Return (x, y) of the center of cell containing provided text 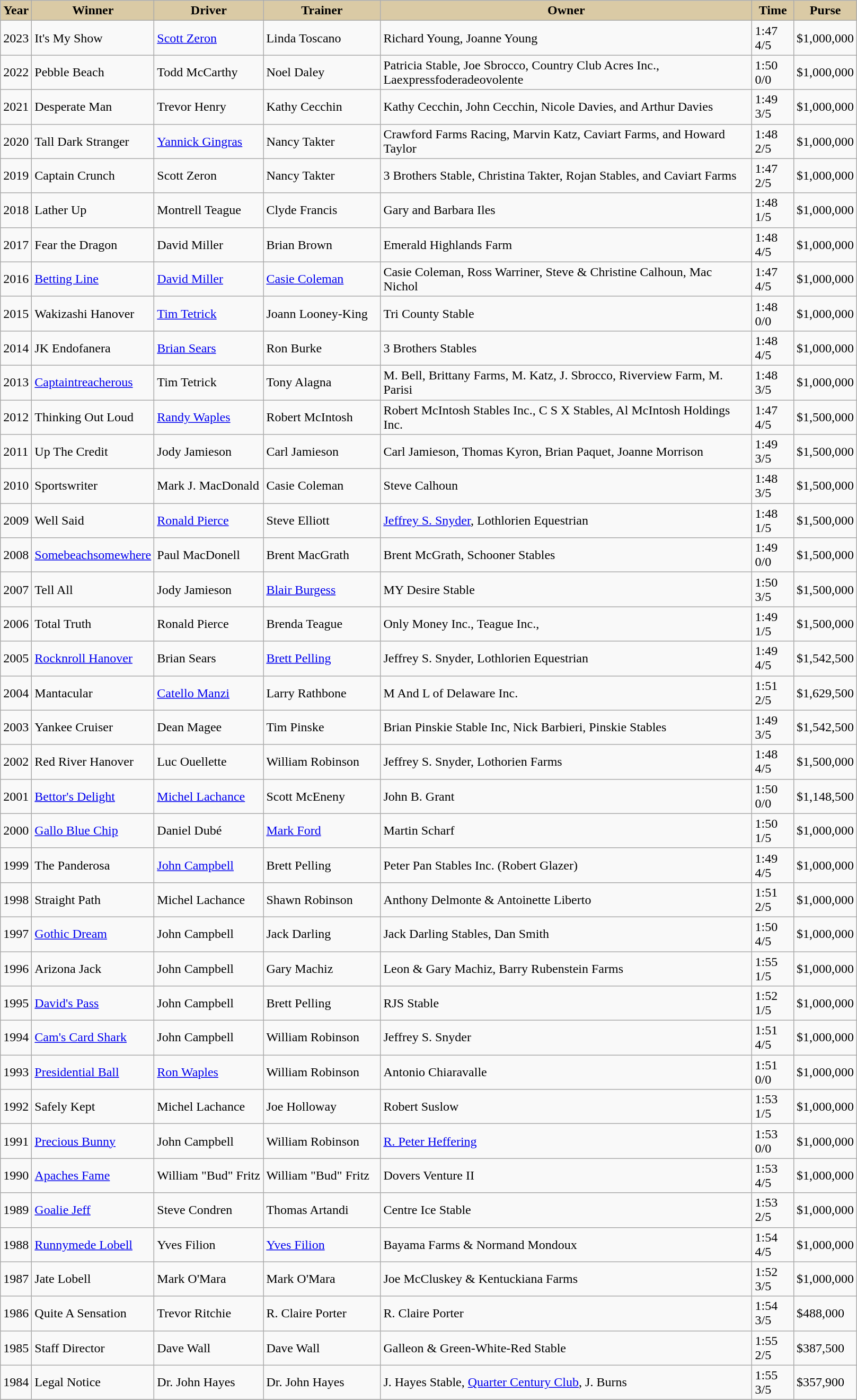
Steve Elliott (322, 520)
Driver (209, 11)
Tri County Stable (566, 314)
Well Said (93, 520)
Mark J. MacDonald (209, 486)
Carl Jamieson (322, 451)
Joe McCluskey & Kentuckiana Farms (566, 1279)
Luc Ouellette (209, 762)
Thinking Out Loud (93, 417)
Ron Burke (322, 348)
Gary and Barbara Iles (566, 210)
Crawford Farms Racing, Marvin Katz, Caviart Farms, and Howard Taylor (566, 141)
2001 (16, 796)
Robert Suslow (566, 1106)
Brent MacGrath (322, 555)
Daniel Dubé (209, 831)
Gallo Blue Chip (93, 831)
2014 (16, 348)
1989 (16, 1210)
Tall Dark Stranger (93, 141)
2021 (16, 107)
1:55 3/5 (773, 1382)
Centre Ice Stable (566, 1210)
Brian Pinskie Stable Inc, Nick Barbieri, Pinskie Stables (566, 727)
Joe Holloway (322, 1106)
Somebeachsomewhere (93, 555)
1:47 2/5 (773, 176)
1994 (16, 1038)
Catello Manzi (209, 693)
$1,148,500 (826, 796)
Tim Pinske (322, 727)
Todd McCarthy (209, 72)
Anthony Delmonte & Antoinette Liberto (566, 900)
Total Truth (93, 624)
1:53 1/5 (773, 1106)
1:48 0/0 (773, 314)
Leon & Gary Machiz, Barry Rubenstein Farms (566, 969)
1:52 3/5 (773, 1279)
Kathy Cecchin, John Cecchin, Nicole Davies, and Arthur Davies (566, 107)
Pebble Beach (93, 72)
Jack Darling Stables, Dan Smith (566, 934)
Tell All (93, 589)
R. Peter Heffering (566, 1141)
1:55 1/5 (773, 969)
1999 (16, 865)
It's My Show (93, 38)
Mark Ford (322, 831)
1:54 3/5 (773, 1313)
Steve Condren (209, 1210)
Brenda Teague (322, 624)
Galleon & Green-White-Red Stable (566, 1348)
1998 (16, 900)
Safely Kept (93, 1106)
2007 (16, 589)
Jeffrey S. Snyder (566, 1038)
2005 (16, 658)
1:50 3/5 (773, 589)
Clyde Francis (322, 210)
Noel Daley (322, 72)
Carl Jamieson, Thomas Kyron, Brian Paquet, Joanne Morrison (566, 451)
Sportswriter (93, 486)
Kathy Cecchin (322, 107)
1993 (16, 1073)
M And L of Delaware Inc. (566, 693)
2019 (16, 176)
1:49 1/5 (773, 624)
2015 (16, 314)
1992 (16, 1106)
Wakizashi Hanover (93, 314)
1:50 4/5 (773, 934)
1:53 2/5 (773, 1210)
Gothic Dream (93, 934)
Jeffrey S. Snyder, Lothorien Farms (566, 762)
Larry Rathbone (322, 693)
1997 (16, 934)
1:55 2/5 (773, 1348)
Owner (566, 11)
1987 (16, 1279)
Tony Alagna (322, 383)
1:51 4/5 (773, 1038)
Betting Line (93, 279)
JK Endofanera (93, 348)
Desperate Man (93, 107)
Steve Calhoun (566, 486)
Trevor Henry (209, 107)
RJS Stable (566, 1004)
$1,629,500 (826, 693)
Trevor Ritchie (209, 1313)
1996 (16, 969)
1:50 1/5 (773, 831)
Shawn Robinson (322, 900)
MY Desire Stable (566, 589)
Jate Lobell (93, 1279)
Brent McGrath, Schooner Stables (566, 555)
1995 (16, 1004)
Presidential Ball (93, 1073)
Arizona Jack (93, 969)
$387,500 (826, 1348)
Peter Pan Stables Inc. (Robert Glazer) (566, 865)
Joann Looney-King (322, 314)
Martin Scharf (566, 831)
1986 (16, 1313)
2017 (16, 245)
2018 (16, 210)
Rocknroll Hanover (93, 658)
1985 (16, 1348)
2008 (16, 555)
John B. Grant (566, 796)
1:49 0/0 (773, 555)
Robert McIntosh Stables Inc., C S X Stables, Al McIntosh Holdings Inc. (566, 417)
Robert McIntosh (322, 417)
1990 (16, 1175)
Quite A Sensation (93, 1313)
Year (16, 11)
1988 (16, 1244)
J. Hayes Stable, Quarter Century Club, J. Burns (566, 1382)
2002 (16, 762)
Montrell Teague (209, 210)
Red River Hanover (93, 762)
Ron Waples (209, 1073)
David's Pass (93, 1004)
2016 (16, 279)
Richard Young, Joanne Young (566, 38)
Emerald Highlands Farm (566, 245)
Straight Path (93, 900)
Staff Director (93, 1348)
Paul MacDonell (209, 555)
1984 (16, 1382)
2012 (16, 417)
Captain Crunch (93, 176)
Linda Toscano (322, 38)
1:48 2/5 (773, 141)
Casie Coleman, Ross Warriner, Steve & Christine Calhoun, Mac Nichol (566, 279)
Lather Up (93, 210)
$357,900 (826, 1382)
1991 (16, 1141)
Purse (826, 11)
2011 (16, 451)
Dovers Venture II (566, 1175)
Captaintreacherous (93, 383)
2003 (16, 727)
1:51 0/0 (773, 1073)
Patricia Stable, Joe Sbrocco, Country Club Acres Inc., Laexpressfoderadeovolente (566, 72)
Cam's Card Shark (93, 1038)
Yannick Gingras (209, 141)
3 Brothers Stable, Christina Takter, Rojan Stables, and Caviart Farms (566, 176)
Brian Brown (322, 245)
2009 (16, 520)
1:52 1/5 (773, 1004)
2020 (16, 141)
2004 (16, 693)
1:54 4/5 (773, 1244)
Fear the Dragon (93, 245)
Scott McEneny (322, 796)
Mantacular (93, 693)
Runnymede Lobell (93, 1244)
2010 (16, 486)
Apaches Fame (93, 1175)
The Panderosa (93, 865)
2022 (16, 72)
Randy Waples (209, 417)
Yankee Cruiser (93, 727)
Thomas Artandi (322, 1210)
2006 (16, 624)
Gary Machiz (322, 969)
Up The Credit (93, 451)
Trainer (322, 11)
Bayama Farms & Normand Mondoux (566, 1244)
$488,000 (826, 1313)
Winner (93, 11)
M. Bell, Brittany Farms, M. Katz, J. Sbrocco, Riverview Farm, M. Parisi (566, 383)
2013 (16, 383)
Precious Bunny (93, 1141)
Dean Magee (209, 727)
Time (773, 11)
Blair Burgess (322, 589)
Antonio Chiaravalle (566, 1073)
Jack Darling (322, 934)
Goalie Jeff (93, 1210)
2000 (16, 831)
Only Money Inc., Teague Inc., (566, 624)
2023 (16, 38)
Bettor's Delight (93, 796)
Legal Notice (93, 1382)
3 Brothers Stables (566, 348)
1:53 4/5 (773, 1175)
1:53 0/0 (773, 1141)
